From the cell containing the given text, extract its center point as (x, y) coordinate. 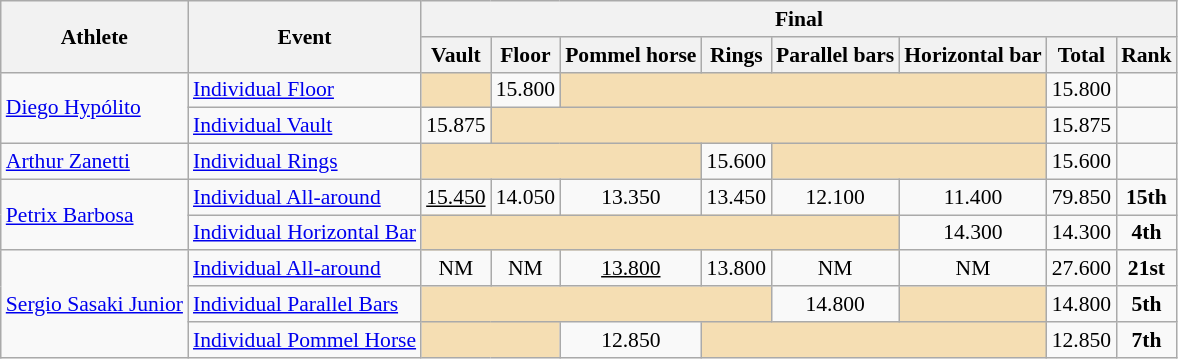
Parallel bars (835, 55)
Individual Horizontal Bar (304, 233)
12.100 (835, 197)
Event (304, 36)
14.050 (526, 197)
Individual Pommel Horse (304, 340)
11.400 (972, 197)
7th (1146, 340)
Total (1082, 55)
Rings (736, 55)
27.600 (1082, 269)
Individual Vault (304, 126)
21st (1146, 269)
4th (1146, 233)
Athlete (94, 36)
Individual Rings (304, 162)
15th (1146, 197)
79.850 (1082, 197)
Rank (1146, 55)
Petrix Barbosa (94, 214)
Vault (456, 55)
Pommel horse (630, 55)
Individual Parallel Bars (304, 304)
13.350 (630, 197)
Sergio Sasaki Junior (94, 304)
Floor (526, 55)
15.450 (456, 197)
13.450 (736, 197)
Final (799, 19)
Arthur Zanetti (94, 162)
5th (1146, 304)
Diego Hypólito (94, 108)
Horizontal bar (972, 55)
Individual Floor (304, 90)
